Return the (x, y) coordinate for the center point of the cell that contains the specified text.  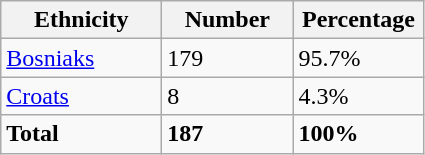
100% (358, 134)
4.3% (358, 96)
Bosniaks (82, 58)
Total (82, 134)
95.7% (358, 58)
Number (228, 20)
179 (228, 58)
187 (228, 134)
8 (228, 96)
Ethnicity (82, 20)
Percentage (358, 20)
Croats (82, 96)
